Search for the cell housing the specified text and yield its (X, Y) center coordinate. 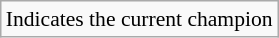
Indicates the current champion (140, 19)
